Return (X, Y) of the center of cell containing provided text 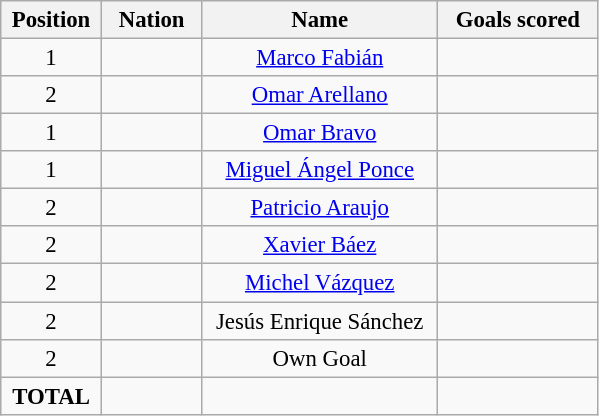
Michel Vázquez (320, 283)
Marco Fabián (320, 58)
TOTAL (52, 396)
Goals scored (518, 20)
Own Goal (320, 358)
Patricio Araujo (320, 208)
Omar Bravo (320, 133)
Nation (152, 20)
Name (320, 20)
Omar Arellano (320, 95)
Miguel Ángel Ponce (320, 170)
Xavier Báez (320, 245)
Position (52, 20)
Jesús Enrique Sánchez (320, 321)
